Output the [X, Y] coordinate of the center of the cell containing the given text.  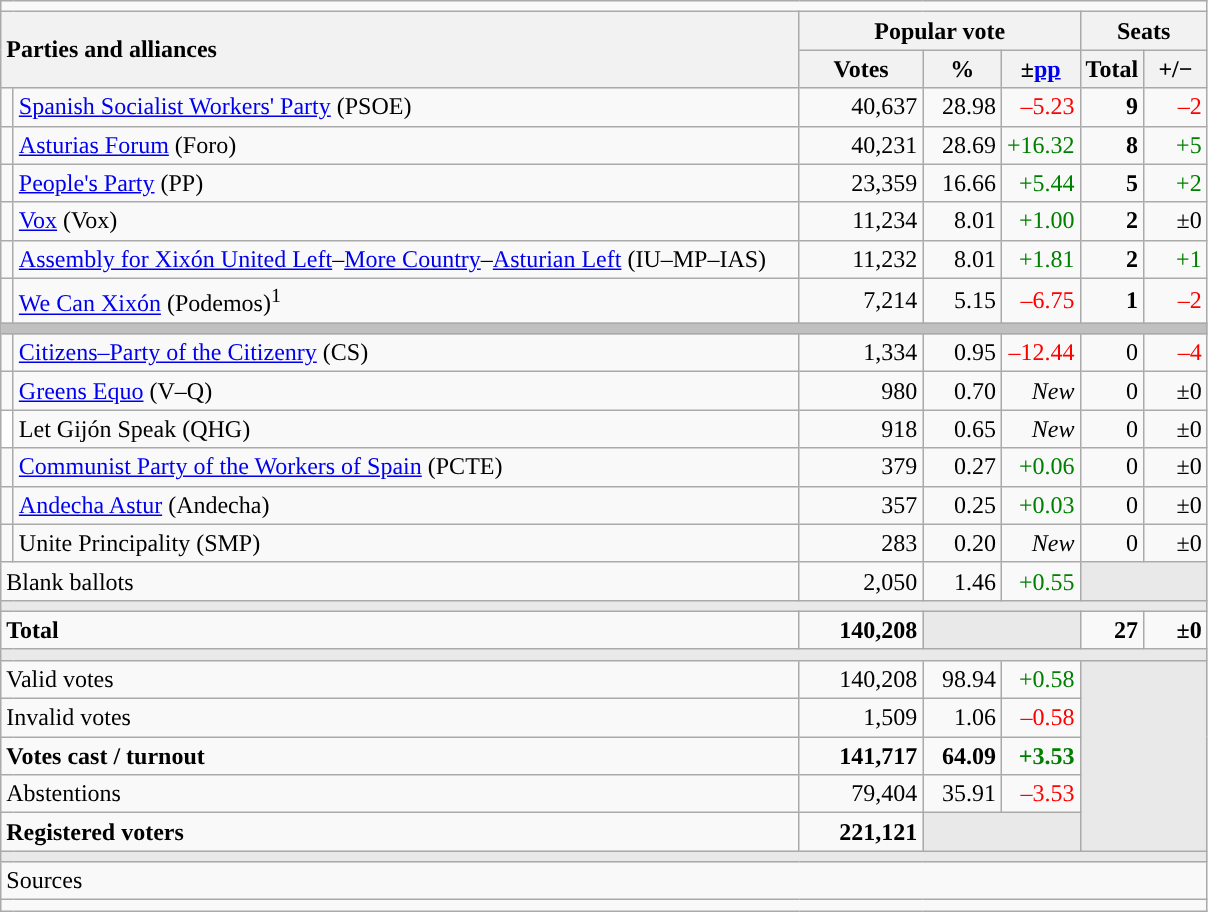
Andecha Astur (Andecha) [406, 505]
79,404 [861, 794]
+1.00 [1040, 221]
Unite Principality (SMP) [406, 543]
980 [861, 391]
Valid votes [400, 679]
+0.06 [1040, 467]
Abstentions [400, 794]
40,231 [861, 145]
27 [1112, 630]
We Can Xixón (Podemos)1 [406, 300]
141,717 [861, 756]
Citizens–Party of the Citizenry (CS) [406, 353]
Assembly for Xixón United Left–More Country–Asturian Left (IU–MP–IAS) [406, 259]
5 [1112, 183]
9 [1112, 107]
1,509 [861, 718]
+/− [1176, 69]
Invalid votes [400, 718]
23,359 [861, 183]
918 [861, 429]
Greens Equo (V–Q) [406, 391]
Blank ballots [400, 581]
379 [861, 467]
2,050 [861, 581]
+5 [1176, 145]
40,637 [861, 107]
–6.75 [1040, 300]
Registered voters [400, 832]
Spanish Socialist Workers' Party (PSOE) [406, 107]
64.09 [962, 756]
Asturias Forum (Foro) [406, 145]
–0.58 [1040, 718]
Votes cast / turnout [400, 756]
Vox (Vox) [406, 221]
Communist Party of the Workers of Spain (PCTE) [406, 467]
7,214 [861, 300]
+0.55 [1040, 581]
1 [1112, 300]
16.66 [962, 183]
0.20 [962, 543]
0.95 [962, 353]
–12.44 [1040, 353]
Sources [604, 881]
Popular vote [940, 31]
+1.81 [1040, 259]
8 [1112, 145]
+0.03 [1040, 505]
0.25 [962, 505]
11,234 [861, 221]
Parties and alliances [400, 50]
+2 [1176, 183]
–4 [1176, 353]
221,121 [861, 832]
+5.44 [1040, 183]
357 [861, 505]
5.15 [962, 300]
28.98 [962, 107]
+0.58 [1040, 679]
0.27 [962, 467]
+16.32 [1040, 145]
98.94 [962, 679]
28.69 [962, 145]
% [962, 69]
35.91 [962, 794]
Votes [861, 69]
0.65 [962, 429]
±pp [1040, 69]
–5.23 [1040, 107]
Let Gijón Speak (QHG) [406, 429]
Seats [1144, 31]
0.70 [962, 391]
1.06 [962, 718]
–3.53 [1040, 794]
+1 [1176, 259]
283 [861, 543]
1,334 [861, 353]
1.46 [962, 581]
+3.53 [1040, 756]
People's Party (PP) [406, 183]
11,232 [861, 259]
